Detect which cell encompasses the target text, then output its (x, y) center coordinate. 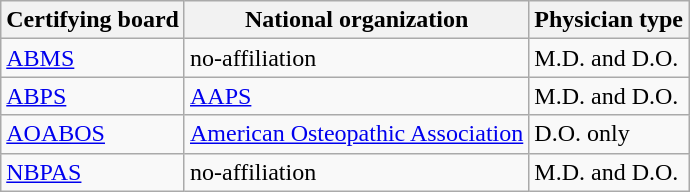
Physician type (609, 20)
National organization (356, 20)
NBPAS (93, 172)
D.O. only (609, 134)
ABMS (93, 58)
AAPS (356, 96)
ABPS (93, 96)
American Osteopathic Association (356, 134)
AOABOS (93, 134)
Certifying board (93, 20)
